Find where the given text appears and provide that cell's center as (x, y) coordinate. 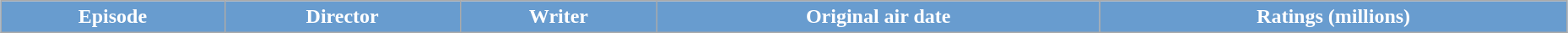
Director (343, 17)
Ratings (millions) (1333, 17)
Episode (113, 17)
Writer (559, 17)
Original air date (879, 17)
